Search for the cell housing the specified text and yield its [x, y] center coordinate. 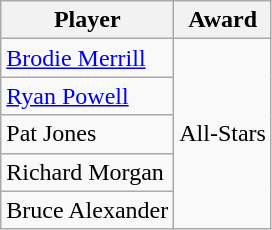
All-Stars [223, 134]
Richard Morgan [88, 172]
Bruce Alexander [88, 210]
Brodie Merrill [88, 58]
Ryan Powell [88, 96]
Pat Jones [88, 134]
Award [223, 20]
Player [88, 20]
